Return (X, Y) of the center of cell containing provided text 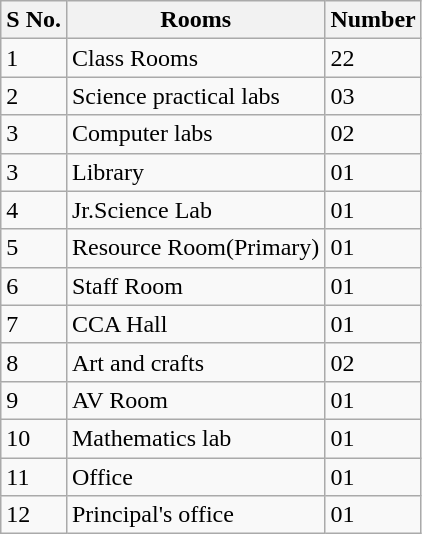
Class Rooms (195, 58)
Principal's office (195, 515)
CCA Hall (195, 324)
Library (195, 172)
Office (195, 477)
5 (34, 248)
8 (34, 362)
03 (373, 96)
Resource Room(Primary) (195, 248)
1 (34, 58)
12 (34, 515)
S No. (34, 20)
Art and crafts (195, 362)
Science practical labs (195, 96)
2 (34, 96)
Jr.Science Lab (195, 210)
11 (34, 477)
Mathematics lab (195, 438)
AV Room (195, 400)
Rooms (195, 20)
22 (373, 58)
Staff Room (195, 286)
10 (34, 438)
Computer labs (195, 134)
6 (34, 286)
7 (34, 324)
9 (34, 400)
Number (373, 20)
4 (34, 210)
